For the text-containing cell, return its midpoint in (x, y) coordinate format. 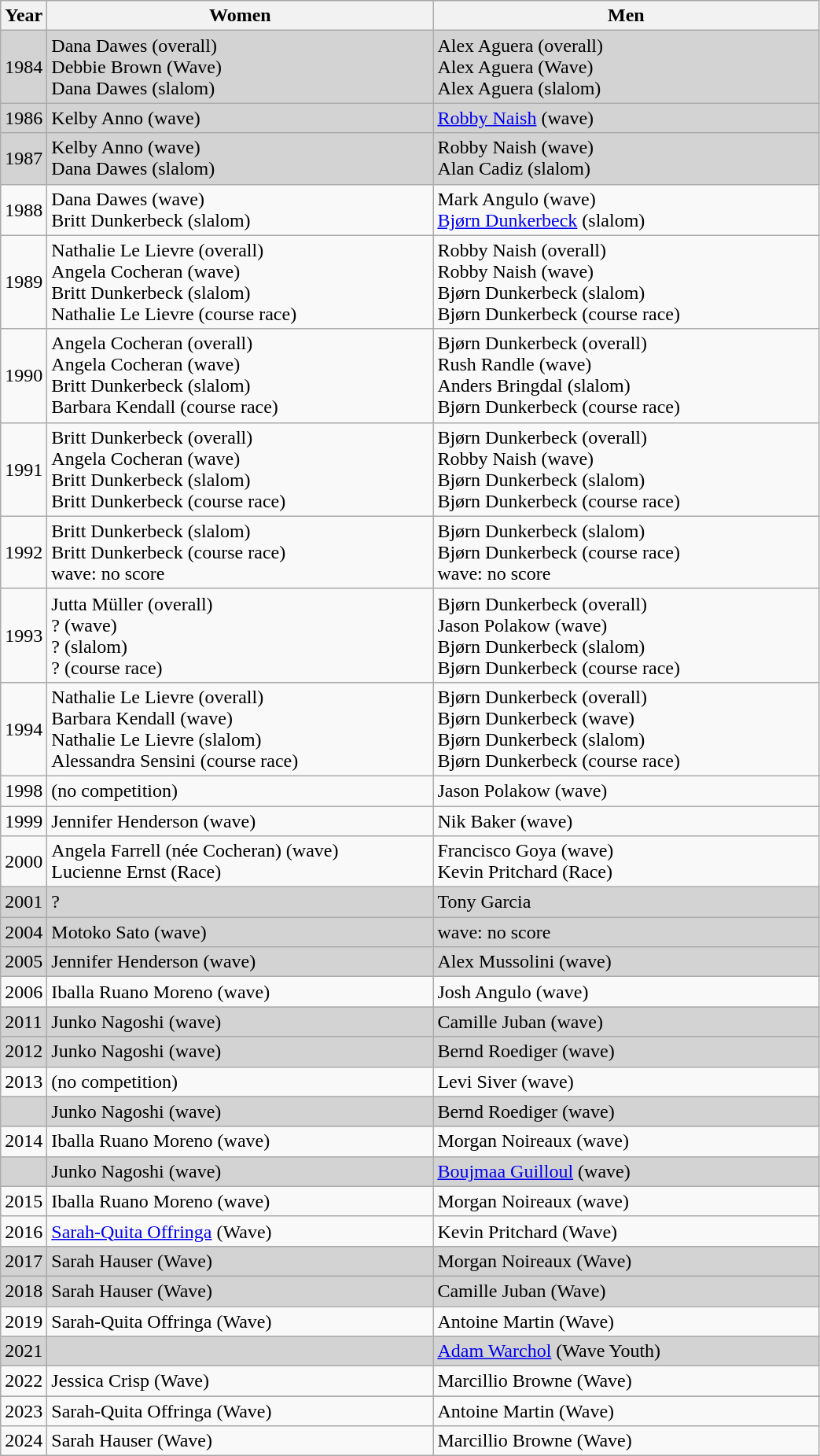
Kelby Anno (wave) Dana Dawes (slalom) (241, 159)
2018 (24, 1291)
1992 (24, 552)
Camille Juban (wave) (626, 1022)
Robby Naish (wave) (626, 118)
Dana Dawes (overall) Debbie Brown (Wave) Dana Dawes (slalom) (241, 67)
Alex Aguera (overall) Alex Aguera (Wave) Alex Aguera (slalom) (626, 67)
Levi Siver (wave) (626, 1082)
Bjørn Dunkerbeck (overall) Jason Polakow (wave) Bjørn Dunkerbeck (slalom) Bjørn Dunkerbeck (course race) (626, 636)
2023 (24, 1411)
Bjørn Dunkerbeck (overall) Rush Randle (wave) Anders Bringdal (slalom) Bjørn Dunkerbeck (course race) (626, 376)
Boujmaa Guilloul (wave) (626, 1171)
Kelby Anno (wave) (241, 118)
Tony Garcia (626, 902)
Women (241, 16)
2000 (24, 862)
Jessica Crisp (Wave) (241, 1381)
Francisco Goya (wave) Kevin Pritchard (Race) (626, 862)
Robby Naish (wave) Alan Cadiz (slalom) (626, 159)
Bjørn Dunkerbeck (overall) Robby Naish (wave) Bjørn Dunkerbeck (slalom) Bjørn Dunkerbeck (course race) (626, 469)
Bjørn Dunkerbeck (overall) Bjørn Dunkerbeck (wave) Bjørn Dunkerbeck (slalom) Bjørn Dunkerbeck (course race) (626, 728)
Jutta Müller (overall)? (wave)? (slalom)? (course race) (241, 636)
Nathalie Le Lievre (overall) Angela Cocheran (wave) Britt Dunkerbeck (slalom) Nathalie Le Lievre (course race) (241, 282)
wave: no score (626, 932)
Year (24, 16)
Nik Baker (wave) (626, 820)
Camille Juban (Wave) (626, 1291)
2015 (24, 1201)
Adam Warchol (Wave Youth) (626, 1351)
1984 (24, 67)
2016 (24, 1231)
Motoko Sato (wave) (241, 932)
Robby Naish (overall) Robby Naish (wave) Bjørn Dunkerbeck (slalom) Bjørn Dunkerbeck (course race) (626, 282)
2021 (24, 1351)
2004 (24, 932)
2017 (24, 1261)
1993 (24, 636)
Alex Mussolini (wave) (626, 962)
2024 (24, 1441)
1998 (24, 791)
1986 (24, 118)
Kevin Pritchard (Wave) (626, 1231)
Britt Dunkerbeck (slalom) Britt Dunkerbeck (course race)wave: no score (241, 552)
2022 (24, 1381)
2005 (24, 962)
Nathalie Le Lievre (overall) Barbara Kendall (wave) Nathalie Le Lievre (slalom) Alessandra Sensini (course race) (241, 728)
Jason Polakow (wave) (626, 791)
2011 (24, 1022)
1989 (24, 282)
2001 (24, 902)
2014 (24, 1141)
Josh Angulo (wave) (626, 992)
1991 (24, 469)
1990 (24, 376)
Britt Dunkerbeck (overall) Angela Cocheran (wave) Britt Dunkerbeck (slalom) Britt Dunkerbeck (course race) (241, 469)
Bjørn Dunkerbeck (slalom) Bjørn Dunkerbeck (course race)wave: no score (626, 552)
1994 (24, 728)
1999 (24, 820)
Angela Farrell (née Cocheran) (wave) Lucienne Ernst (Race) (241, 862)
Mark Angulo (wave) Bjørn Dunkerbeck (slalom) (626, 209)
2013 (24, 1082)
Men (626, 16)
2006 (24, 992)
Dana Dawes (wave) Britt Dunkerbeck (slalom) (241, 209)
1987 (24, 159)
Morgan Noireaux (Wave) (626, 1261)
2012 (24, 1052)
Angela Cocheran (overall) Angela Cocheran (wave) Britt Dunkerbeck (slalom) Barbara Kendall (course race) (241, 376)
2019 (24, 1321)
1988 (24, 209)
? (241, 902)
